Return the [X, Y] coordinate for the center point of the cell that contains the specified text.  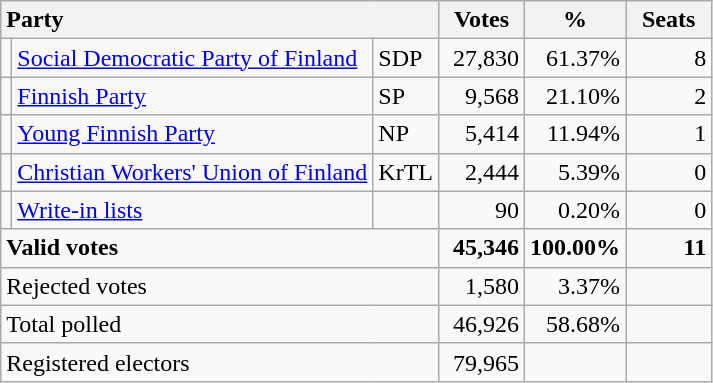
100.00% [576, 248]
11.94% [576, 134]
Votes [482, 20]
Party [220, 20]
90 [482, 210]
Rejected votes [220, 286]
1,580 [482, 286]
27,830 [482, 58]
NP [406, 134]
0.20% [576, 210]
5.39% [576, 172]
Finnish Party [192, 96]
Write-in lists [192, 210]
21.10% [576, 96]
79,965 [482, 362]
2,444 [482, 172]
58.68% [576, 324]
Total polled [220, 324]
Valid votes [220, 248]
KrTL [406, 172]
11 [669, 248]
5,414 [482, 134]
45,346 [482, 248]
Christian Workers' Union of Finland [192, 172]
46,926 [482, 324]
Social Democratic Party of Finland [192, 58]
61.37% [576, 58]
SP [406, 96]
Young Finnish Party [192, 134]
3.37% [576, 286]
Seats [669, 20]
SDP [406, 58]
8 [669, 58]
Registered electors [220, 362]
% [576, 20]
1 [669, 134]
2 [669, 96]
9,568 [482, 96]
